Pinpoint the cell where the given text exists, returning its [x, y] midpoint coordinate. 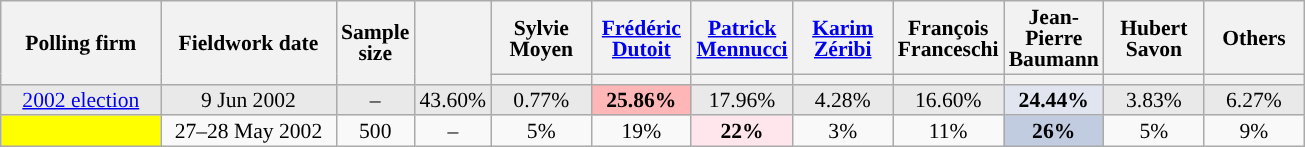
17.96% [742, 100]
11% [948, 132]
6.27% [1254, 100]
Frédéric Dutoit [641, 38]
Fieldwork date [248, 42]
27–28 May 2002 [248, 132]
3% [843, 132]
25.86% [641, 100]
Hubert Savon [1154, 38]
François Franceschi [948, 38]
19% [641, 132]
Patrick Mennucci [742, 38]
4.28% [843, 100]
16.60% [948, 100]
9% [1254, 132]
0.77% [541, 100]
9 Jun 2002 [248, 100]
2002 election [81, 100]
Samplesize [375, 42]
Sylvie Moyen [541, 38]
Polling firm [81, 42]
3.83% [1154, 100]
Karim Zéribi [843, 38]
22% [742, 132]
Others [1254, 38]
500 [375, 132]
24.44% [1054, 100]
43.60% [452, 100]
26% [1054, 132]
Jean-Pierre Baumann [1054, 38]
